Search for the cell housing the specified text and yield its [x, y] center coordinate. 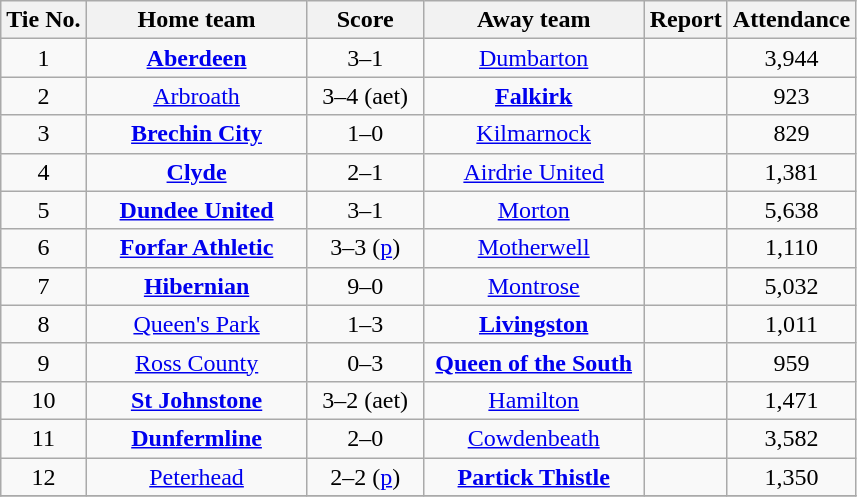
5,032 [791, 286]
10 [44, 400]
5 [44, 210]
9 [44, 362]
Airdrie United [534, 172]
Queen's Park [196, 324]
3 [44, 134]
Hibernian [196, 286]
Report [686, 20]
3–4 (aet) [365, 96]
Falkirk [534, 96]
St Johnstone [196, 400]
Morton [534, 210]
3–2 (aet) [365, 400]
Dunfermline [196, 438]
6 [44, 248]
Home team [196, 20]
Arbroath [196, 96]
Montrose [534, 286]
1,471 [791, 400]
2–0 [365, 438]
923 [791, 96]
Clyde [196, 172]
Forfar Athletic [196, 248]
1 [44, 58]
1,110 [791, 248]
7 [44, 286]
Hamilton [534, 400]
Motherwell [534, 248]
Queen of the South [534, 362]
1–0 [365, 134]
3,582 [791, 438]
1,350 [791, 477]
Kilmarnock [534, 134]
Livingston [534, 324]
829 [791, 134]
1,381 [791, 172]
8 [44, 324]
1–3 [365, 324]
12 [44, 477]
Away team [534, 20]
3–3 (p) [365, 248]
2–1 [365, 172]
11 [44, 438]
Score [365, 20]
Attendance [791, 20]
Ross County [196, 362]
2 [44, 96]
3,944 [791, 58]
Cowdenbeath [534, 438]
4 [44, 172]
Brechin City [196, 134]
2–2 (p) [365, 477]
Dumbarton [534, 58]
1,011 [791, 324]
959 [791, 362]
9–0 [365, 286]
Aberdeen [196, 58]
Partick Thistle [534, 477]
Peterhead [196, 477]
Tie No. [44, 20]
5,638 [791, 210]
Dundee United [196, 210]
0–3 [365, 362]
